Provide the (x, y) coordinate of the cell's center where the given text is located.  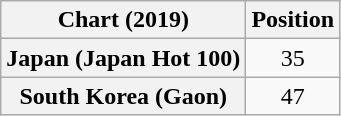
Chart (2019) (124, 20)
47 (293, 96)
35 (293, 58)
Japan (Japan Hot 100) (124, 58)
Position (293, 20)
South Korea (Gaon) (124, 96)
